From the cell containing the given text, extract its center point as (X, Y) coordinate. 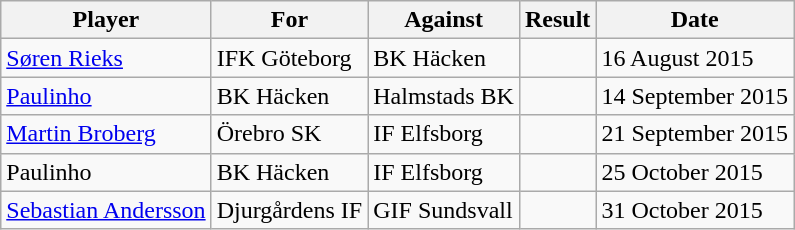
14 September 2015 (695, 96)
21 September 2015 (695, 134)
Halmstads BK (444, 96)
25 October 2015 (695, 172)
Søren Rieks (106, 58)
Date (695, 20)
Player (106, 20)
Djurgårdens IF (290, 210)
IFK Göteborg (290, 58)
Sebastian Andersson (106, 210)
GIF Sundsvall (444, 210)
Örebro SK (290, 134)
Martin Broberg (106, 134)
31 October 2015 (695, 210)
16 August 2015 (695, 58)
Against (444, 20)
Result (557, 20)
For (290, 20)
